Capture the cell that displays the provided text and extract its (X, Y) central coordinate. 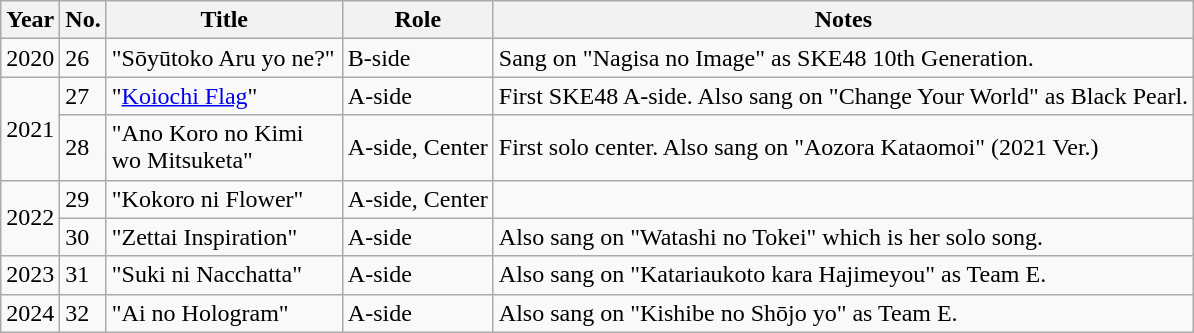
Also sang on "Watashi no Tokei" which is her solo song. (843, 237)
2022 (30, 218)
"Zettai Inspiration" (224, 237)
"Koiochi Flag" (224, 96)
First SKE48 A-side. Also sang on "Change Your World" as Black Pearl. (843, 96)
2024 (30, 313)
26 (83, 58)
29 (83, 199)
Year (30, 20)
31 (83, 275)
First solo center. Also sang on "Aozora Kataomoi" (2021 Ver.) (843, 148)
B-side (418, 58)
Role (418, 20)
Sang on "Nagisa no Image" as SKE48 10th Generation. (843, 58)
"Ai no Hologram" (224, 313)
"Kokoro ni Flower" (224, 199)
28 (83, 148)
32 (83, 313)
2023 (30, 275)
Title (224, 20)
2020 (30, 58)
30 (83, 237)
"Suki ni Nacchatta" (224, 275)
2021 (30, 128)
27 (83, 96)
"Ano Koro no Kimi wo Mitsuketa" (224, 148)
"Sōyūtoko Aru yo ne?" (224, 58)
No. (83, 20)
Also sang on "Katariaukoto kara Hajimeyou" as Team E. (843, 275)
Notes (843, 20)
Also sang on "Kishibe no Shōjo yo" as Team E. (843, 313)
